Pinpoint the cell where the given text exists, returning its [X, Y] midpoint coordinate. 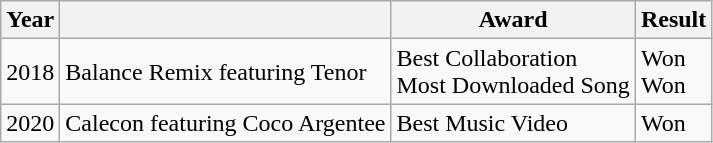
Best Music Video [513, 123]
Won [673, 123]
Result [673, 20]
Best CollaborationMost Downloaded Song [513, 72]
2018 [30, 72]
Balance Remix featuring Tenor [226, 72]
Year [30, 20]
WonWon [673, 72]
2020 [30, 123]
Calecon featuring Coco Argentee [226, 123]
Award [513, 20]
